Determine the (x, y) coordinate at the center of the cell enclosing the given text.  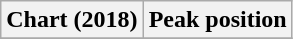
Peak position (218, 20)
Chart (2018) (72, 20)
